From the cell containing the given text, extract its center point as (X, Y) coordinate. 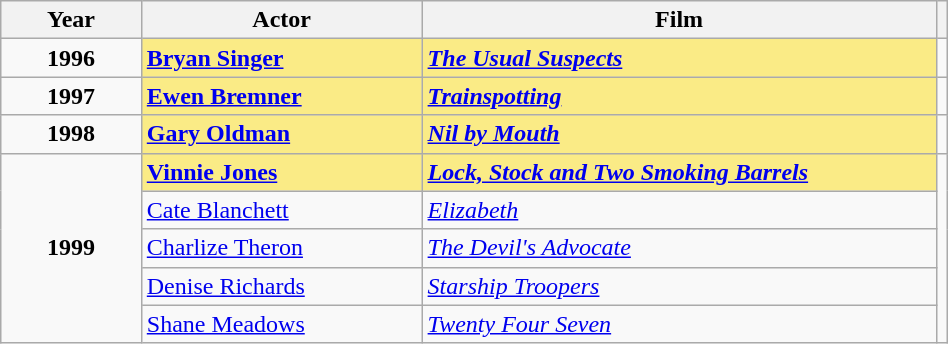
Trainspotting (679, 96)
1999 (72, 248)
Denise Richards (282, 286)
Elizabeth (679, 210)
The Usual Suspects (679, 58)
The Devil's Advocate (679, 248)
1996 (72, 58)
1998 (72, 134)
Bryan Singer (282, 58)
Twenty Four Seven (679, 324)
Nil by Mouth (679, 134)
Film (679, 20)
Vinnie Jones (282, 172)
Gary Oldman (282, 134)
1997 (72, 96)
Year (72, 20)
Starship Troopers (679, 286)
Charlize Theron (282, 248)
Shane Meadows (282, 324)
Lock, Stock and Two Smoking Barrels (679, 172)
Ewen Bremner (282, 96)
Cate Blanchett (282, 210)
Actor (282, 20)
